Identify which cell holds the provided text, then report its (x, y) central coordinate. 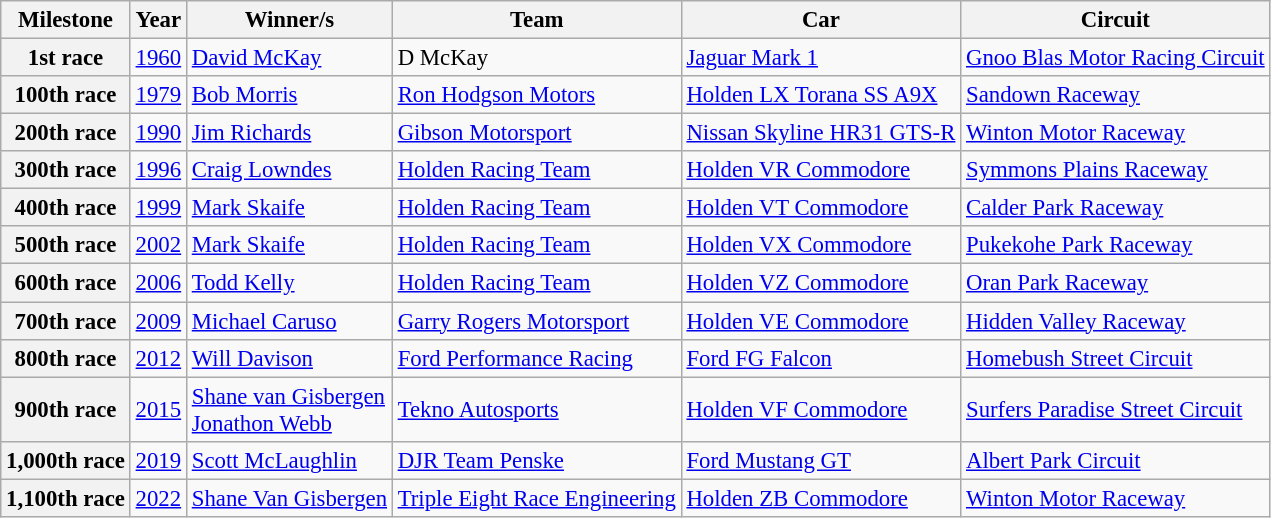
Holden LX Torana SS A9X (821, 95)
300th race (66, 170)
600th race (66, 283)
1996 (158, 170)
2019 (158, 460)
Holden VE Commodore (821, 321)
Triple Eight Race Engineering (536, 498)
900th race (66, 410)
Holden ZB Commodore (821, 498)
Gibson Motorsport (536, 133)
2022 (158, 498)
Winner/s (289, 20)
Surfers Paradise Street Circuit (1116, 410)
Pukekohe Park Raceway (1116, 245)
Calder Park Raceway (1116, 208)
Ford FG Falcon (821, 358)
1,100th race (66, 498)
2006 (158, 283)
2012 (158, 358)
Jim Richards (289, 133)
Todd Kelly (289, 283)
Garry Rogers Motorsport (536, 321)
Tekno Autosports (536, 410)
1,000th race (66, 460)
Holden VT Commodore (821, 208)
2009 (158, 321)
1990 (158, 133)
Year (158, 20)
Car (821, 20)
Holden VF Commodore (821, 410)
Sandown Raceway (1116, 95)
1960 (158, 58)
Homebush Street Circuit (1116, 358)
1979 (158, 95)
2002 (158, 245)
800th race (66, 358)
1st race (66, 58)
Michael Caruso (289, 321)
Gnoo Blas Motor Racing Circuit (1116, 58)
D McKay (536, 58)
Holden VZ Commodore (821, 283)
400th race (66, 208)
David McKay (289, 58)
Circuit (1116, 20)
Shane Van Gisbergen (289, 498)
Holden VR Commodore (821, 170)
Shane van Gisbergen Jonathon Webb (289, 410)
Will Davison (289, 358)
700th race (66, 321)
Milestone (66, 20)
Hidden Valley Raceway (1116, 321)
100th race (66, 95)
Team (536, 20)
Ron Hodgson Motors (536, 95)
Jaguar Mark 1 (821, 58)
200th race (66, 133)
Bob Morris (289, 95)
Symmons Plains Raceway (1116, 170)
Craig Lowndes (289, 170)
2015 (158, 410)
DJR Team Penske (536, 460)
Holden VX Commodore (821, 245)
Scott McLaughlin (289, 460)
Ford Mustang GT (821, 460)
Ford Performance Racing (536, 358)
Albert Park Circuit (1116, 460)
500th race (66, 245)
Nissan Skyline HR31 GTS-R (821, 133)
Oran Park Raceway (1116, 283)
1999 (158, 208)
